Detect which cell encompasses the target text, then output its [x, y] center coordinate. 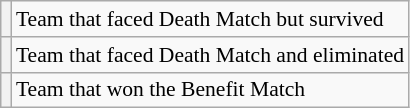
Team that faced Death Match but survived [210, 19]
Team that faced Death Match and eliminated [210, 55]
Team that won the Benefit Match [210, 90]
